From the cell containing the given text, extract its center point as [x, y] coordinate. 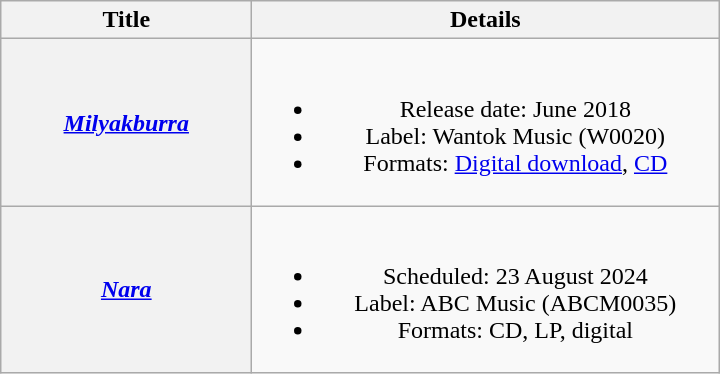
Release date: June 2018Label: Wantok Music (W0020)Formats: Digital download, CD [486, 122]
Nara [126, 290]
Title [126, 20]
Details [486, 20]
Scheduled: 23 August 2024Label: ABC Music (ABCM0035)Formats: CD, LP, digital [486, 290]
Milyakburra [126, 122]
